Search for the cell housing the specified text and yield its (X, Y) center coordinate. 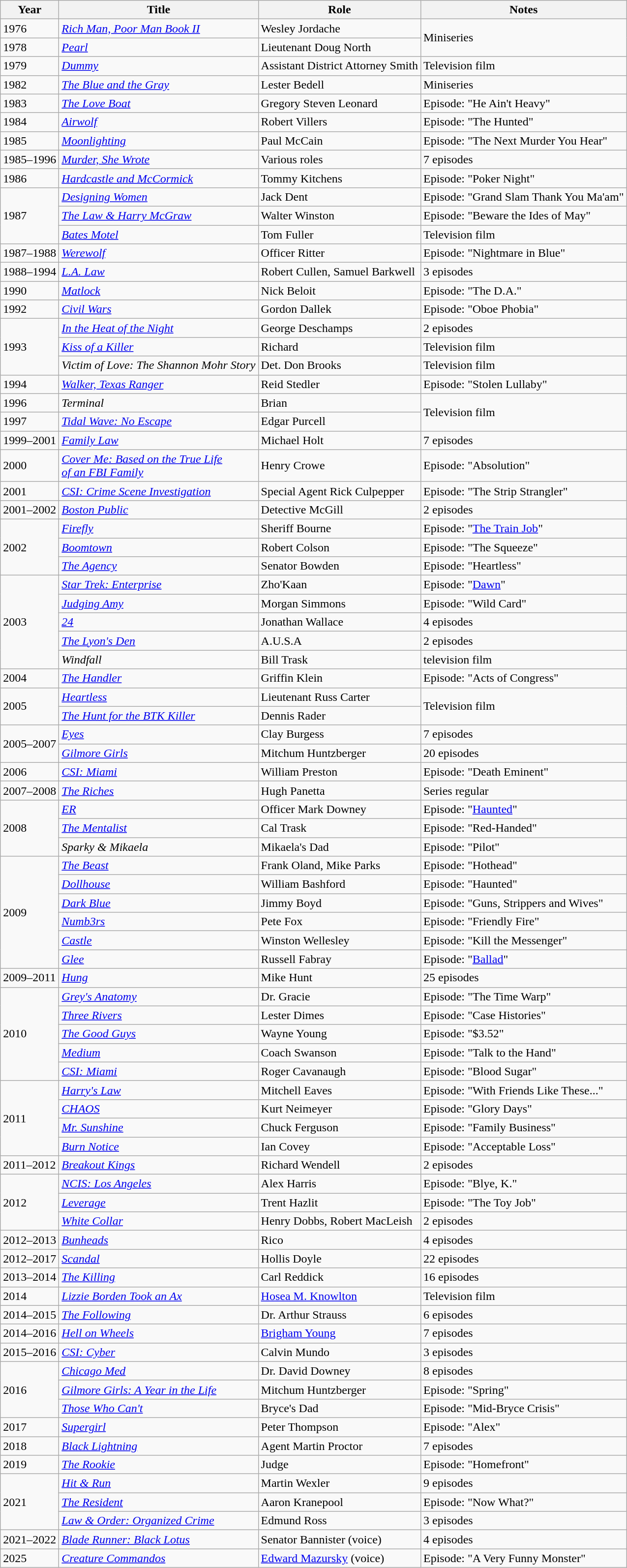
Episode: "Oboe Phobia" (523, 309)
The Love Boat (158, 103)
Hell on Wheels (158, 1333)
1978 (30, 47)
9 episodes (523, 1483)
Jack Dent (339, 197)
Hit & Run (158, 1483)
Law & Order: Organized Crime (158, 1521)
Paul McCain (339, 141)
2012 (30, 1203)
1987–1988 (30, 253)
Senator Bannister (voice) (339, 1539)
Episode: "Guns, Strippers and Wives" (523, 903)
Episode: "Stolen Lullaby" (523, 384)
Episode: "Homefront" (523, 1465)
Chuck Ferguson (339, 1127)
2001–2002 (30, 510)
Lester Bedell (339, 85)
16 episodes (523, 1277)
2010 (30, 1034)
Breakout Kings (158, 1165)
Edgar Purcell (339, 422)
2014–2015 (30, 1315)
Episode: "Wild Card" (523, 603)
Winston Wellesley (339, 940)
Walker, Texas Ranger (158, 384)
Mikaela's Dad (339, 846)
The Handler (158, 678)
1976 (30, 29)
Calvin Mundo (339, 1352)
Murder, She Wrote (158, 159)
1982 (30, 85)
Lizzie Borden Took an Ax (158, 1296)
Pete Fox (339, 922)
2012–2017 (30, 1259)
Cover Me: Based on the True Life of an FBI Family (158, 465)
Officer Mark Downey (339, 809)
Bill Trask (339, 660)
2014 (30, 1296)
1979 (30, 66)
Star Trek: Enterprise (158, 585)
Alex Harris (339, 1184)
Dr. Arthur Strauss (339, 1315)
Wayne Young (339, 1034)
1987 (30, 215)
Those Who Can't (158, 1408)
Zho'Kaan (339, 585)
Special Agent Rick Culpepper (339, 491)
Episode: "Spring" (523, 1389)
1984 (30, 122)
2015–2016 (30, 1352)
The Lyon's Den (158, 641)
Judging Amy (158, 603)
1988–1994 (30, 272)
Hollis Doyle (339, 1259)
Edward Mazursky (voice) (339, 1558)
1999–2001 (30, 440)
2025 (30, 1558)
2001 (30, 491)
White Collar (158, 1221)
2018 (30, 1446)
Title (158, 10)
CHAOS (158, 1109)
Episode: "Pilot" (523, 846)
2003 (30, 622)
Episode: "Friendly Fire" (523, 922)
1992 (30, 309)
Glee (158, 959)
Dennis Rader (339, 716)
CSI: Crime Scene Investigation (158, 491)
In the Heat of the Night (158, 328)
Roger Cavanaugh (339, 1071)
1986 (30, 178)
Tidal Wave: No Escape (158, 422)
Hardcastle and McCormick (158, 178)
22 episodes (523, 1259)
Tommy Kitchens (339, 178)
A.U.S.A (339, 641)
Gregory Steven Leonard (339, 103)
Moonlighting (158, 141)
Numb3rs (158, 922)
Richard (339, 347)
2008 (30, 828)
2006 (30, 772)
Episode: "Alex" (523, 1427)
Mitchell Eaves (339, 1090)
2009–2011 (30, 978)
Richard Wendell (339, 1165)
Aaron Kranepool (339, 1502)
The Beast (158, 866)
Brigham Young (339, 1333)
Episode: "Poker Night" (523, 178)
Gilmore Girls: A Year in the Life (158, 1389)
Detective McGill (339, 510)
Jimmy Boyd (339, 903)
Episode: "Now What?" (523, 1502)
Robert Cullen, Samuel Barkwell (339, 272)
Hung (158, 978)
Mike Hunt (339, 978)
Russell Fabray (339, 959)
George Deschamps (339, 328)
Episode: "A Very Funny Monster" (523, 1558)
Episode: "Red-Handed" (523, 828)
Episode: "The Squeeze" (523, 547)
Creature Commandos (158, 1558)
Episode: "The Hunted" (523, 122)
Robert Villers (339, 122)
2002 (30, 547)
Lieutenant Russ Carter (339, 697)
Chicago Med (158, 1371)
Dr. David Downey (339, 1371)
Civil Wars (158, 309)
The Following (158, 1315)
The Rookie (158, 1465)
1985 (30, 141)
1993 (30, 347)
2011–2012 (30, 1165)
Firefly (158, 528)
2016 (30, 1389)
Episode: "Ballad" (523, 959)
William Bashford (339, 884)
Episode: "Case Histories" (523, 1015)
Pearl (158, 47)
Designing Women (158, 197)
Dummy (158, 66)
Wesley Jordache (339, 29)
Medium (158, 1053)
Martin Wexler (339, 1483)
Episode: "Talk to the Hand" (523, 1053)
6 episodes (523, 1315)
Rico (339, 1240)
Role (339, 10)
Werewolf (158, 253)
Episode: "With Friends Like These..." (523, 1090)
Assistant District Attorney Smith (339, 66)
2014–2016 (30, 1333)
Agent Martin Proctor (339, 1446)
Robert Colson (339, 547)
The Riches (158, 790)
Bryce's Dad (339, 1408)
1985–1996 (30, 159)
Episode: "Acts of Congress" (523, 678)
2007–2008 (30, 790)
Episode: "The Toy Job" (523, 1203)
Hosea M. Knowlton (339, 1296)
Hugh Panetta (339, 790)
Brian (339, 403)
1994 (30, 384)
25 episodes (523, 978)
Griffin Klein (339, 678)
Grey's Anatomy (158, 996)
Boston Public (158, 510)
1990 (30, 291)
2004 (30, 678)
Morgan Simmons (339, 603)
Episode: "Blye, K." (523, 1184)
William Preston (339, 772)
Episode: "Kill the Messenger" (523, 940)
Black Lightning (158, 1446)
Michael Holt (339, 440)
Ian Covey (339, 1146)
Dollhouse (158, 884)
The Agency (158, 566)
ER (158, 809)
20 episodes (523, 753)
Episode: "Grand Slam Thank You Ma'am" (523, 197)
Matlock (158, 291)
Edmund Ross (339, 1521)
Terminal (158, 403)
Henry Crowe (339, 465)
Episode: "He Ain't Heavy" (523, 103)
24 (158, 622)
The Blue and the Gray (158, 85)
Burn Notice (158, 1146)
Episode: "The Train Job" (523, 528)
Episode: "The Strip Strangler" (523, 491)
Jonathan Wallace (339, 622)
Notes (523, 10)
Episode: "Glory Days" (523, 1109)
Scandal (158, 1259)
CSI: Cyber (158, 1352)
Year (30, 10)
Airwolf (158, 122)
Family Law (158, 440)
Episode: "Dawn" (523, 585)
Supergirl (158, 1427)
2019 (30, 1465)
Mr. Sunshine (158, 1127)
NCIS: Los Angeles (158, 1184)
Rich Man, Poor Man Book II (158, 29)
Peter Thompson (339, 1427)
Frank Oland, Mike Parks (339, 866)
Three Rivers (158, 1015)
Episode: "Acceptable Loss" (523, 1146)
Lester Dimes (339, 1015)
Eyes (158, 734)
Series regular (523, 790)
Lieutenant Doug North (339, 47)
Leverage (158, 1203)
Kiss of a Killer (158, 347)
1996 (30, 403)
Various roles (339, 159)
Boomtown (158, 547)
Judge (339, 1465)
2017 (30, 1427)
Sparky & Mikaela (158, 846)
Episode: "Family Business" (523, 1127)
Heartless (158, 697)
Nick Beloit (339, 291)
2000 (30, 465)
Kurt Neimeyer (339, 1109)
Blade Runner: Black Lotus (158, 1539)
Trent Hazlit (339, 1203)
Episode: "Blood Sugar" (523, 1071)
Episode: "The Next Murder You Hear" (523, 141)
Henry Dobbs, Robert MacLeish (339, 1221)
Tom Fuller (339, 235)
Harry's Law (158, 1090)
Episode: "Death Eminent" (523, 772)
2011 (30, 1118)
The Law & Harry McGraw (158, 215)
Castle (158, 940)
Dark Blue (158, 903)
2021 (30, 1502)
The Good Guys (158, 1034)
Episode: "The Time Warp" (523, 996)
8 episodes (523, 1371)
Officer Ritter (339, 253)
Episode: "Mid-Bryce Crisis" (523, 1408)
Episode: "$3.52" (523, 1034)
Senator Bowden (339, 566)
2012–2013 (30, 1240)
2013–2014 (30, 1277)
Walter Winston (339, 215)
Episode: "Heartless" (523, 566)
Sheriff Bourne (339, 528)
Reid Stedler (339, 384)
Episode: "Absolution" (523, 465)
2009 (30, 912)
Victim of Love: The Shannon Mohr Story (158, 365)
Windfall (158, 660)
2005–2007 (30, 744)
The Resident (158, 1502)
Cal Trask (339, 828)
2021–2022 (30, 1539)
1983 (30, 103)
Det. Don Brooks (339, 365)
Bates Motel (158, 235)
Episode: "Nightmare in Blue" (523, 253)
Coach Swanson (339, 1053)
Clay Burgess (339, 734)
The Hunt for the BTK Killer (158, 716)
The Mentalist (158, 828)
Bunheads (158, 1240)
Episode: "Hothead" (523, 866)
Episode: "Beware the Ides of May" (523, 215)
The Killing (158, 1277)
Carl Reddick (339, 1277)
television film (523, 660)
2005 (30, 706)
Dr. Gracie (339, 996)
Gordon Dallek (339, 309)
L.A. Law (158, 272)
Gilmore Girls (158, 753)
Episode: "The D.A." (523, 291)
1997 (30, 422)
